Determine the (x, y) coordinate at the center of the cell enclosing the given text.  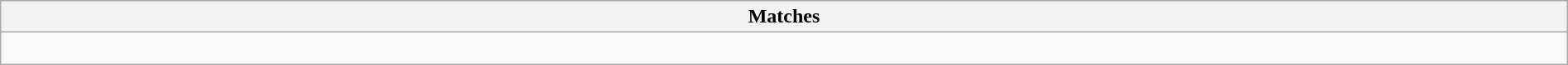
Matches (784, 17)
